Provide the [x, y] coordinate of the cell's center where the given text is located.  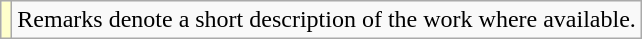
Remarks denote a short description of the work where available. [327, 20]
